Return (x, y) of the center of cell containing provided text 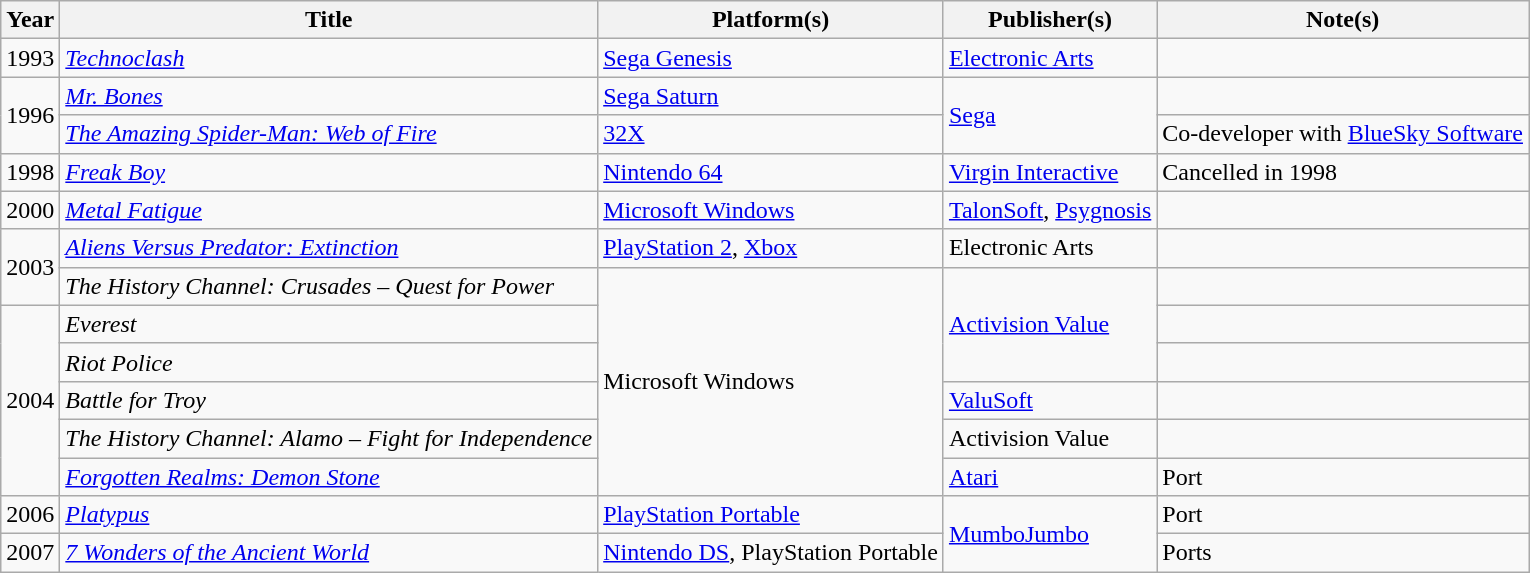
Ports (1343, 553)
PlayStation Portable (771, 515)
Title (329, 20)
Atari (1050, 477)
Publisher(s) (1050, 20)
The History Channel: Alamo – Fight for Independence (329, 438)
ValuSoft (1050, 400)
Freak Boy (329, 172)
Technoclash (329, 58)
Metal Fatigue (329, 210)
2003 (30, 267)
1996 (30, 115)
Mr. Bones (329, 96)
Riot Police (329, 362)
Everest (329, 324)
Note(s) (1343, 20)
2006 (30, 515)
Aliens Versus Predator: Extinction (329, 248)
Sega Saturn (771, 96)
Nintendo DS, PlayStation Portable (771, 553)
1993 (30, 58)
Platform(s) (771, 20)
2004 (30, 400)
Co-developer with BlueSky Software (1343, 134)
Forgotten Realms: Demon Stone (329, 477)
MumboJumbo (1050, 534)
Battle for Troy (329, 400)
Cancelled in 1998 (1343, 172)
TalonSoft, Psygnosis (1050, 210)
2000 (30, 210)
32X (771, 134)
Sega Genesis (771, 58)
Platypus (329, 515)
1998 (30, 172)
Virgin Interactive (1050, 172)
The History Channel: Crusades – Quest for Power (329, 286)
7 Wonders of the Ancient World (329, 553)
The Amazing Spider-Man: Web of Fire (329, 134)
PlayStation 2, Xbox (771, 248)
2007 (30, 553)
Year (30, 20)
Sega (1050, 115)
Nintendo 64 (771, 172)
